Scan for the cell matching the given text and deliver its (x, y) coordinate at center. 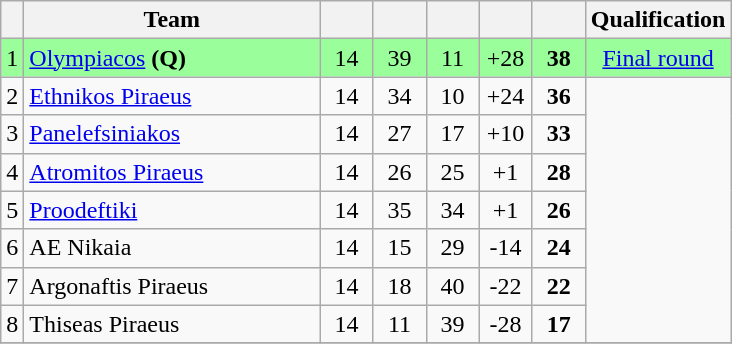
18 (400, 286)
38 (558, 58)
Final round (658, 58)
10 (452, 96)
-14 (506, 248)
22 (558, 286)
Team (172, 20)
6 (12, 248)
+10 (506, 134)
-22 (506, 286)
-28 (506, 324)
Proodeftiki (172, 210)
25 (452, 172)
4 (12, 172)
2 (12, 96)
35 (400, 210)
1 (12, 58)
5 (12, 210)
27 (400, 134)
24 (558, 248)
AE Nikaia (172, 248)
Ethnikos Piraeus (172, 96)
7 (12, 286)
Qualification (658, 20)
33 (558, 134)
Panelefsiniakos (172, 134)
29 (452, 248)
+28 (506, 58)
Atromitos Piraeus (172, 172)
8 (12, 324)
Thiseas Piraeus (172, 324)
36 (558, 96)
28 (558, 172)
+24 (506, 96)
3 (12, 134)
15 (400, 248)
Olympiacos (Q) (172, 58)
40 (452, 286)
Argonaftis Piraeus (172, 286)
